Identify which cell holds the provided text, then report its [x, y] central coordinate. 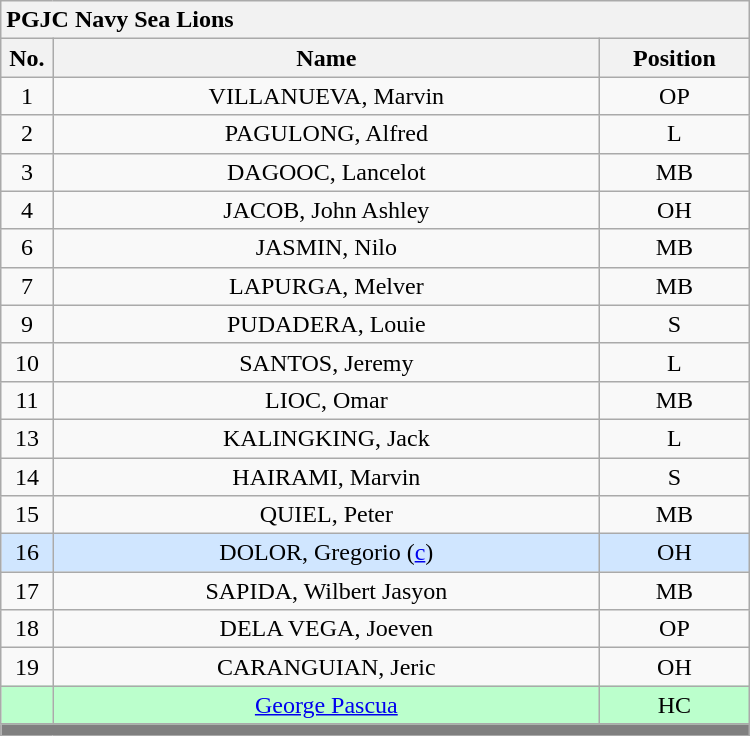
PGJC Navy Sea Lions [375, 20]
DELA VEGA, Joeven [326, 629]
George Pascua [326, 705]
JACOB, John Ashley [326, 210]
LAPURGA, Melver [326, 286]
DAGOOC, Lancelot [326, 172]
18 [27, 629]
PUDADERA, Louie [326, 324]
1 [27, 96]
15 [27, 515]
10 [27, 362]
7 [27, 286]
2 [27, 134]
DOLOR, Gregorio (c) [326, 553]
SANTOS, Jeremy [326, 362]
17 [27, 591]
VILLANUEVA, Marvin [326, 96]
6 [27, 248]
HC [675, 705]
11 [27, 400]
Position [675, 58]
14 [27, 477]
19 [27, 667]
JASMIN, Nilo [326, 248]
No. [27, 58]
PAGULONG, Alfred [326, 134]
9 [27, 324]
QUIEL, Peter [326, 515]
LIOC, Omar [326, 400]
Name [326, 58]
13 [27, 438]
3 [27, 172]
16 [27, 553]
KALINGKING, Jack [326, 438]
SAPIDA, Wilbert Jasyon [326, 591]
CARANGUIAN, Jeric [326, 667]
4 [27, 210]
HAIRAMI, Marvin [326, 477]
